Extract the [x, y] coordinate from the center of the cell holding the provided text.  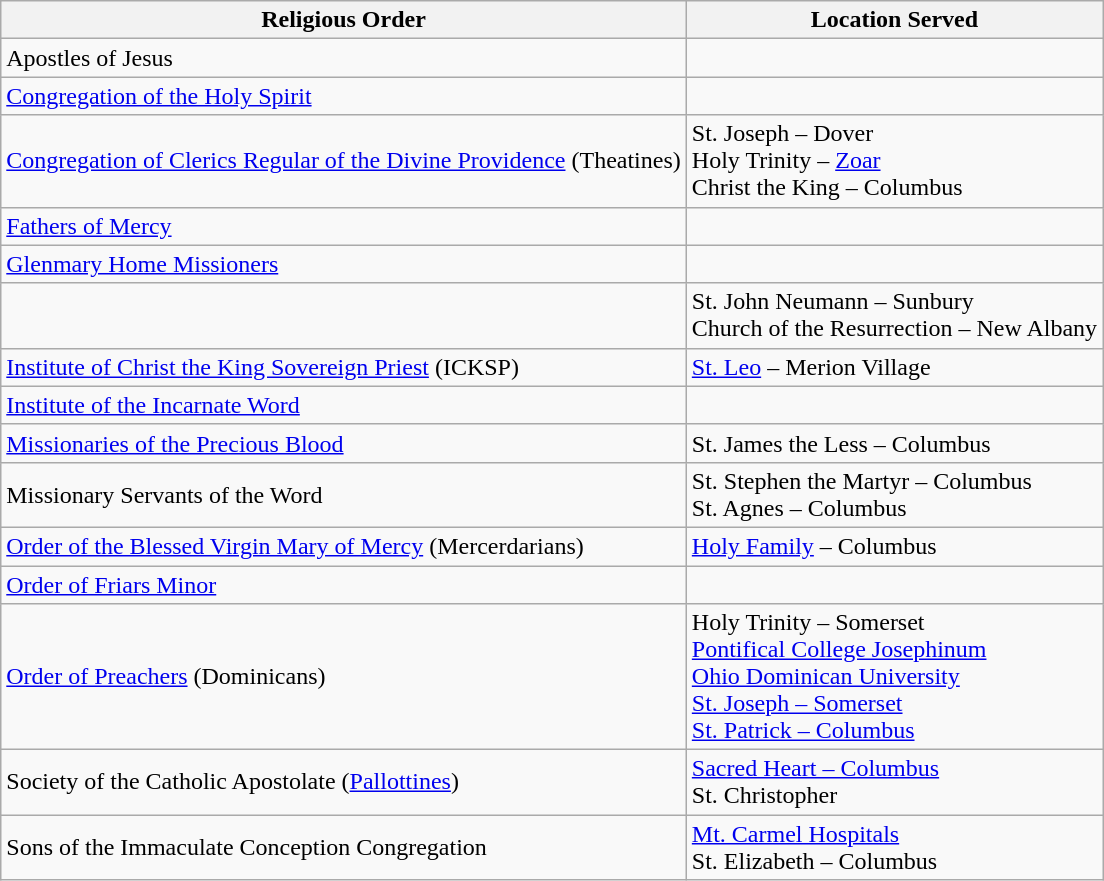
Holy Trinity – SomersetPontifical College JosephinumOhio Dominican UniversitySt. Joseph – SomersetSt. Patrick – Columbus [894, 677]
Institute of the Incarnate Word [344, 405]
Congregation of Clerics Regular of the Divine Providence (Theatines) [344, 161]
Fathers of Mercy [344, 226]
Order of Preachers (Dominicans) [344, 677]
St. John Neumann – SunburyChurch of the Resurrection – New Albany [894, 316]
St. James the Less – Columbus [894, 443]
Mt. Carmel HospitalsSt. Elizabeth – Columbus [894, 848]
Missionaries of the Precious Blood [344, 443]
Missionary Servants of the Word [344, 494]
Sons of the Immaculate Conception Congregation [344, 848]
St. Stephen the Martyr – ColumbusSt. Agnes – Columbus [894, 494]
Congregation of the Holy Spirit [344, 96]
Society of the Catholic Apostolate (Pallottines) [344, 782]
Sacred Heart – ColumbusSt. Christopher [894, 782]
Apostles of Jesus [344, 58]
Holy Family – Columbus [894, 546]
Order of Friars Minor [344, 585]
Location Served [894, 20]
Institute of Christ the King Sovereign Priest (ICKSP) [344, 367]
St. Leo – Merion Village [894, 367]
Religious Order [344, 20]
St. Joseph – DoverHoly Trinity – ZoarChrist the King – Columbus [894, 161]
Order of the Blessed Virgin Mary of Mercy (Mercerdarians) [344, 546]
Glenmary Home Missioners [344, 264]
